Detect which cell encompasses the target text, then output its (X, Y) center coordinate. 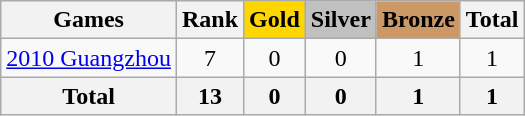
13 (210, 96)
Bronze (418, 20)
Rank (210, 20)
2010 Guangzhou (89, 58)
Silver (340, 20)
Games (89, 20)
7 (210, 58)
Gold (275, 20)
